For the text-containing cell, return its midpoint in [x, y] coordinate format. 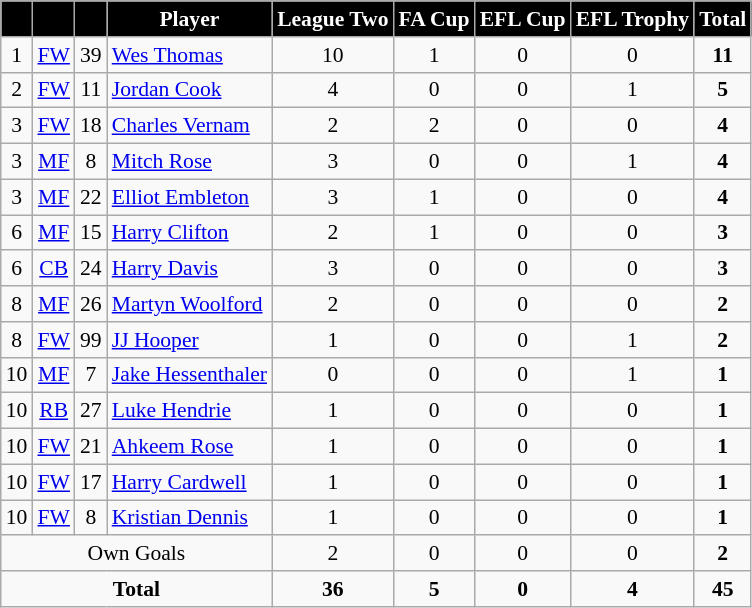
Harry Cardwell [190, 482]
League Two [332, 19]
Jordan Cook [190, 90]
JJ Hooper [190, 340]
CB [54, 269]
Martyn Woolford [190, 304]
FA Cup [434, 19]
39 [91, 55]
45 [722, 589]
17 [91, 482]
99 [91, 340]
Player [190, 19]
22 [91, 197]
Jake Hessenthaler [190, 375]
Elliot Embleton [190, 197]
EFL Cup [523, 19]
Mitch Rose [190, 162]
RB [54, 411]
7 [91, 375]
Harry Clifton [190, 233]
Wes Thomas [190, 55]
Kristian Dennis [190, 518]
15 [91, 233]
26 [91, 304]
Ahkeem Rose [190, 447]
Harry Davis [190, 269]
Own Goals [136, 554]
Luke Hendrie [190, 411]
24 [91, 269]
Charles Vernam [190, 126]
EFL Trophy [633, 19]
18 [91, 126]
27 [91, 411]
36 [332, 589]
21 [91, 447]
